Identify which cell holds the provided text, then report its (X, Y) central coordinate. 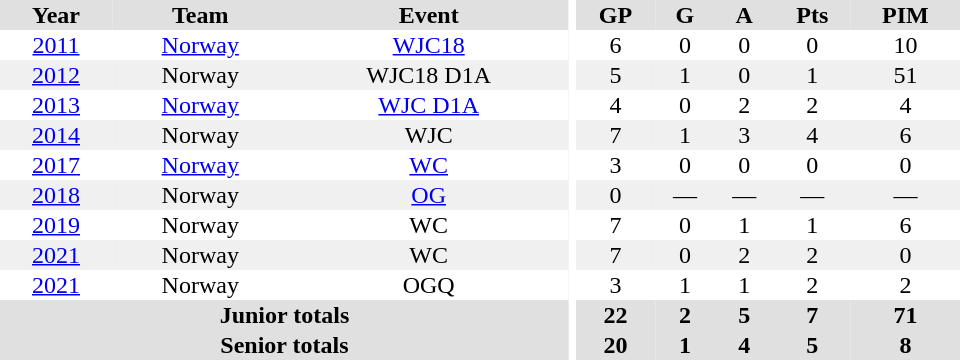
PIM (906, 15)
10 (906, 45)
WJC18 D1A (428, 75)
2018 (56, 195)
8 (906, 345)
WJC18 (428, 45)
Pts (812, 15)
OG (428, 195)
20 (616, 345)
2014 (56, 135)
A (744, 15)
Senior totals (284, 345)
2019 (56, 225)
G (684, 15)
Event (428, 15)
Junior totals (284, 315)
22 (616, 315)
2013 (56, 105)
51 (906, 75)
2017 (56, 165)
Team (200, 15)
WJC D1A (428, 105)
2011 (56, 45)
GP (616, 15)
WJC (428, 135)
OGQ (428, 285)
Year (56, 15)
71 (906, 315)
2012 (56, 75)
